For the text-containing cell, return its midpoint in (X, Y) coordinate format. 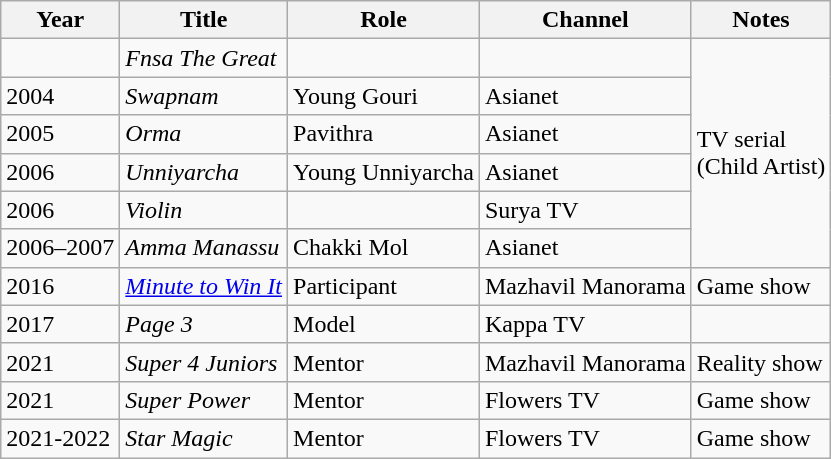
Channel (585, 20)
2005 (60, 134)
Page 3 (204, 324)
Pavithra (384, 134)
Surya TV (585, 210)
Young Gouri (384, 96)
2017 (60, 324)
Violin (204, 210)
Kappa TV (585, 324)
Minute to Win It (204, 286)
Super Power (204, 400)
TV serial(Child Artist) (761, 153)
Unniyarcha (204, 172)
Chakki Mol (384, 248)
2006–2007 (60, 248)
2016 (60, 286)
Swapnam (204, 96)
Role (384, 20)
Participant (384, 286)
Title (204, 20)
Amma Manassu (204, 248)
Model (384, 324)
Star Magic (204, 438)
2004 (60, 96)
Young Unniyarcha (384, 172)
2021-2022 (60, 438)
Fnsa The Great (204, 58)
Orma (204, 134)
Super 4 Juniors (204, 362)
Reality show (761, 362)
Notes (761, 20)
Year (60, 20)
